Capture the cell that displays the provided text and extract its [X, Y] central coordinate. 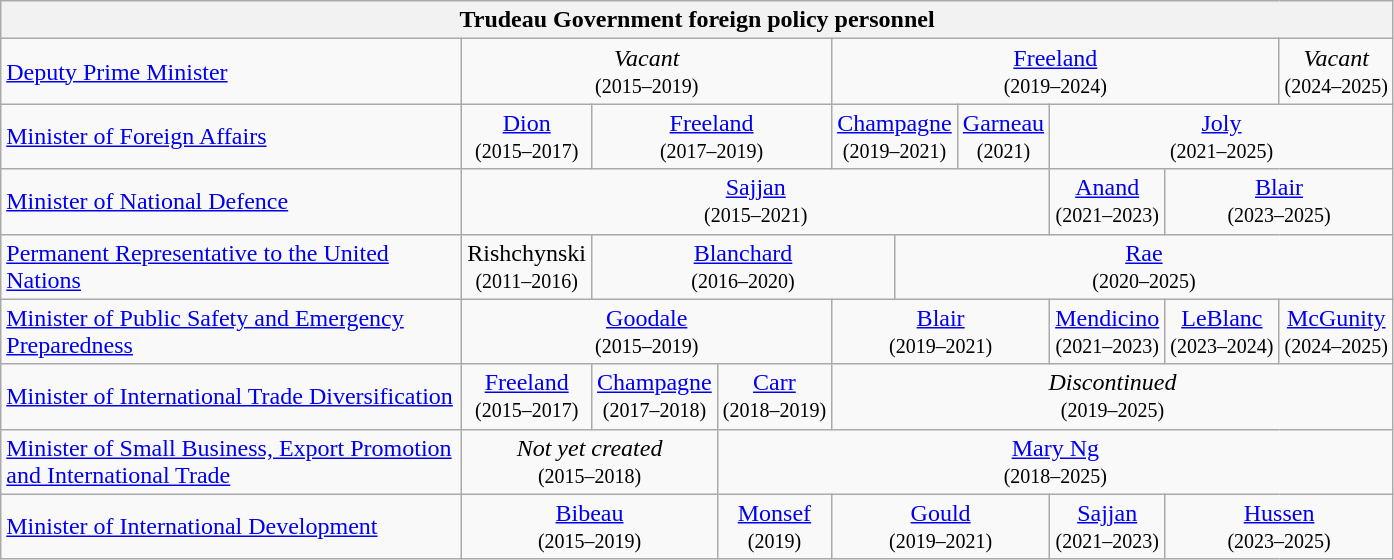
Bibeau(2015–2019) [590, 526]
Permanent Representative to the United Nations [232, 266]
Mendicino(2021–2023) [1108, 332]
Gould(2019–2021) [941, 526]
Blair(2019–2021) [941, 332]
Minister of Public Safety and Emergency Preparedness [232, 332]
Champagne(2019–2021) [895, 136]
Blanchard(2016–2020) [744, 266]
Garneau(2021) [1003, 136]
Minister of Foreign Affairs [232, 136]
Freeland(2015–2017) [527, 396]
Vacant(2015–2019) [647, 72]
Minister of International Trade Diversification [232, 396]
Not yet created(2015–2018) [590, 462]
Deputy Prime Minister [232, 72]
Hussen(2023–2025) [1280, 526]
Minister of National Defence [232, 202]
Sajjan(2015–2021) [756, 202]
Discontinued(2019–2025) [1113, 396]
Minister of International Development [232, 526]
Sajjan(2021–2023) [1108, 526]
LeBlanc(2023–2024) [1222, 332]
Carr(2018–2019) [774, 396]
Vacant(2024–2025) [1336, 72]
Rae(2020–2025) [1144, 266]
Trudeau Government foreign policy personnel [698, 20]
Goodale(2015–2019) [647, 332]
Freeland(2017–2019) [712, 136]
Dion(2015–2017) [527, 136]
Freeland(2019–2024) [1056, 72]
Rishchynski(2011–2016) [527, 266]
Joly(2021–2025) [1222, 136]
McGunity(2024–2025) [1336, 332]
Monsef(2019) [774, 526]
Blair(2023–2025) [1280, 202]
Mary Ng(2018–2025) [1055, 462]
Minister of Small Business, Export Promotion and International Trade [232, 462]
Anand(2021–2023) [1108, 202]
Champagne(2017–2018) [655, 396]
